Search for the cell housing the specified text and yield its [x, y] center coordinate. 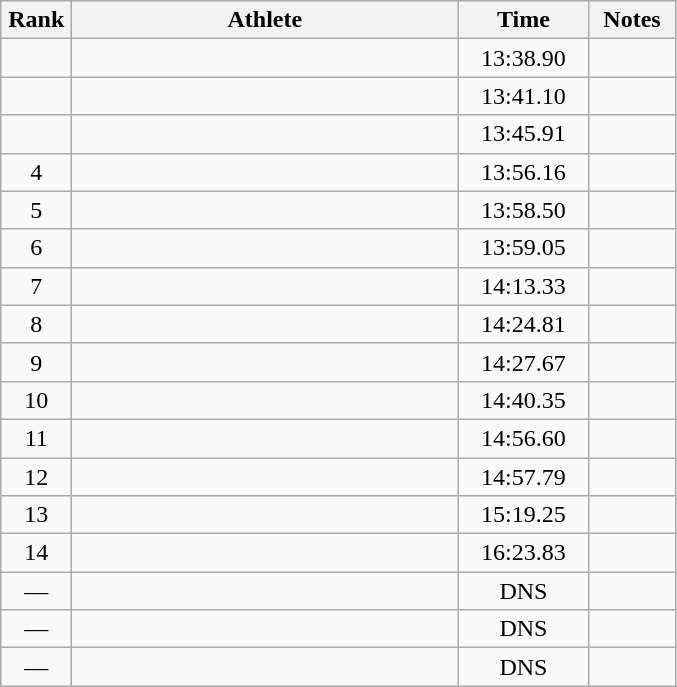
13:58.50 [524, 210]
4 [36, 172]
13:45.91 [524, 134]
10 [36, 400]
13 [36, 515]
6 [36, 248]
14:40.35 [524, 400]
13:38.90 [524, 58]
14:27.67 [524, 362]
7 [36, 286]
Athlete [265, 20]
5 [36, 210]
13:56.16 [524, 172]
13:41.10 [524, 96]
14 [36, 553]
16:23.83 [524, 553]
13:59.05 [524, 248]
Time [524, 20]
15:19.25 [524, 515]
9 [36, 362]
12 [36, 477]
14:56.60 [524, 438]
Notes [632, 20]
11 [36, 438]
14:13.33 [524, 286]
Rank [36, 20]
14:24.81 [524, 324]
14:57.79 [524, 477]
8 [36, 324]
